Detect which cell encompasses the target text, then output its (x, y) center coordinate. 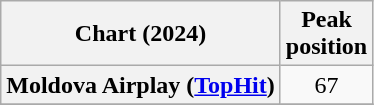
Moldova Airplay (TopHit) (141, 85)
Peakposition (326, 34)
67 (326, 85)
Chart (2024) (141, 34)
